For the text-containing cell, return its midpoint in (X, Y) coordinate format. 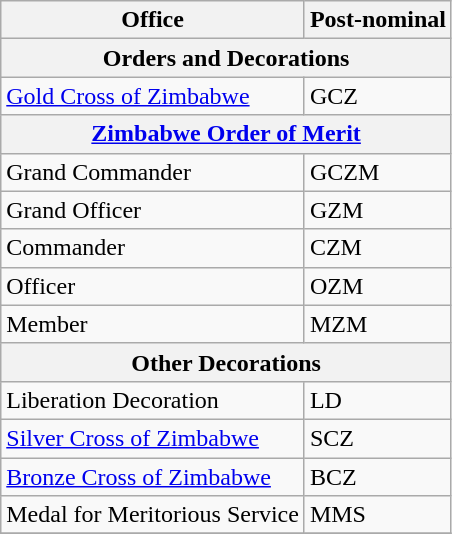
GCZM (378, 172)
Member (153, 324)
BCZ (378, 477)
Post-nominal (378, 20)
SCZ (378, 438)
MZM (378, 324)
Medal for Meritorious Service (153, 515)
Liberation Decoration (153, 400)
Grand Commander (153, 172)
LD (378, 400)
Grand Officer (153, 210)
Office (153, 20)
Officer (153, 286)
Zimbabwe Order of Merit (226, 134)
Other Decorations (226, 362)
Bronze Cross of Zimbabwe (153, 477)
Commander (153, 248)
GCZ (378, 96)
Orders and Decorations (226, 58)
MMS (378, 515)
CZM (378, 248)
Gold Cross of Zimbabwe (153, 96)
OZM (378, 286)
GZM (378, 210)
Silver Cross of Zimbabwe (153, 438)
